Detect which cell encompasses the target text, then output its (X, Y) center coordinate. 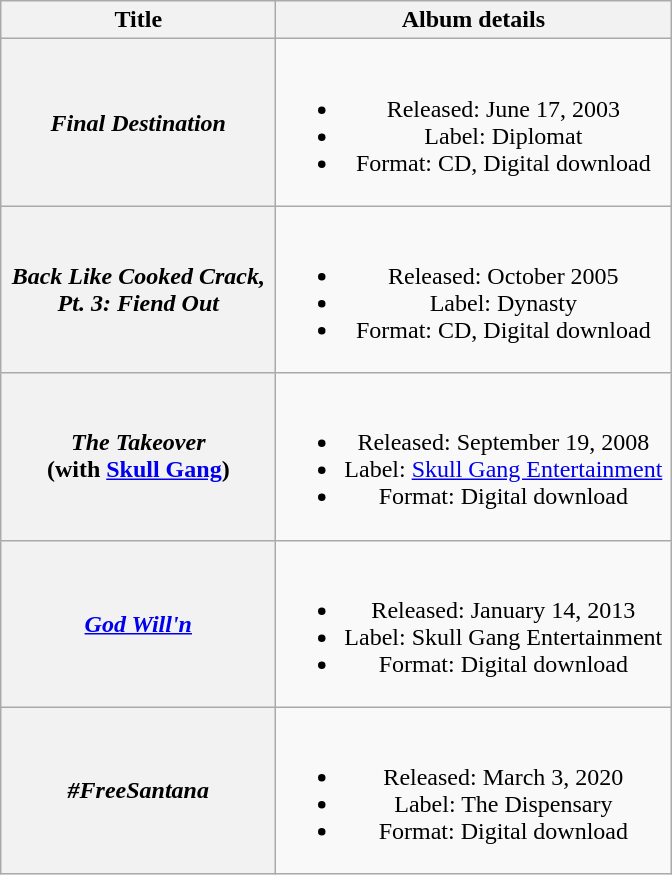
#FreeSantana (138, 790)
Released: September 19, 2008Label: Skull Gang EntertainmentFormat: Digital download (474, 456)
Released: October 2005Label: DynastyFormat: CD, Digital download (474, 290)
Released: January 14, 2013Label: Skull Gang EntertainmentFormat: Digital download (474, 624)
Title (138, 20)
God Will'n (138, 624)
Final Destination (138, 122)
Released: March 3, 2020Label: The DispensaryFormat: Digital download (474, 790)
Album details (474, 20)
Released: June 17, 2003Label: DiplomatFormat: CD, Digital download (474, 122)
Back Like Cooked Crack, Pt. 3: Fiend Out (138, 290)
The Takeover(with Skull Gang) (138, 456)
